Locate the cell with the specified text and output its (X, Y) center coordinate. 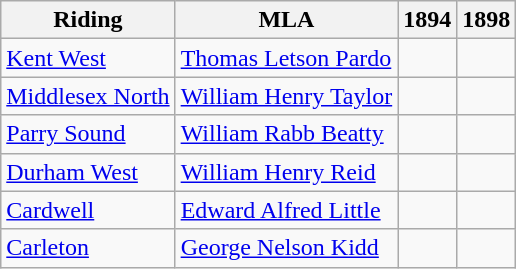
1898 (486, 20)
Kent West (88, 58)
Parry Sound (88, 134)
William Henry Reid (286, 172)
Riding (88, 20)
William Rabb Beatty (286, 134)
Edward Alfred Little (286, 210)
Middlesex North (88, 96)
Durham West (88, 172)
MLA (286, 20)
George Nelson Kidd (286, 248)
William Henry Taylor (286, 96)
Cardwell (88, 210)
1894 (428, 20)
Thomas Letson Pardo (286, 58)
Carleton (88, 248)
